Detect which cell encompasses the target text, then output its [x, y] center coordinate. 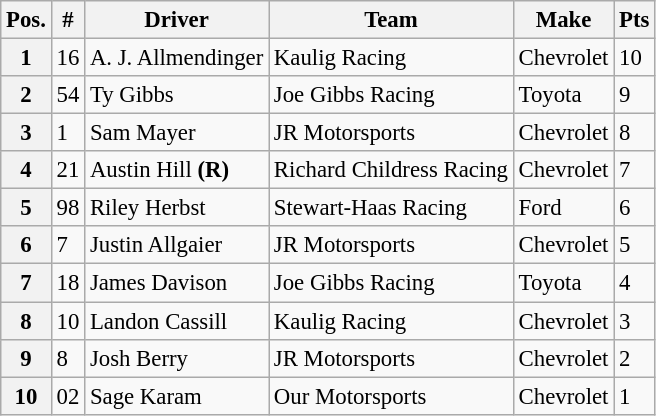
Richard Childress Racing [392, 170]
16 [68, 58]
Austin Hill (R) [177, 170]
Make [563, 20]
Our Motorsports [392, 396]
Justin Allgaier [177, 245]
Josh Berry [177, 358]
Pos. [26, 20]
A. J. Allmendinger [177, 58]
Riley Herbst [177, 208]
James Davison [177, 283]
54 [68, 95]
Ford [563, 208]
Landon Cassill [177, 321]
Team [392, 20]
Pts [634, 20]
Sage Karam [177, 396]
21 [68, 170]
Driver [177, 20]
Ty Gibbs [177, 95]
Sam Mayer [177, 133]
98 [68, 208]
# [68, 20]
18 [68, 283]
Stewart-Haas Racing [392, 208]
02 [68, 396]
